Extract the (X, Y) coordinate from the center of the cell holding the provided text.  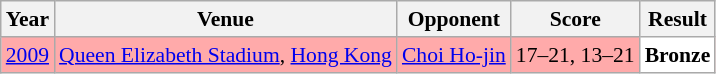
Opponent (454, 19)
Score (576, 19)
Year (28, 19)
2009 (28, 55)
Bronze (678, 55)
17–21, 13–21 (576, 55)
Result (678, 19)
Venue (226, 19)
Choi Ho-jin (454, 55)
Queen Elizabeth Stadium, Hong Kong (226, 55)
